For the text-containing cell, return its midpoint in (x, y) coordinate format. 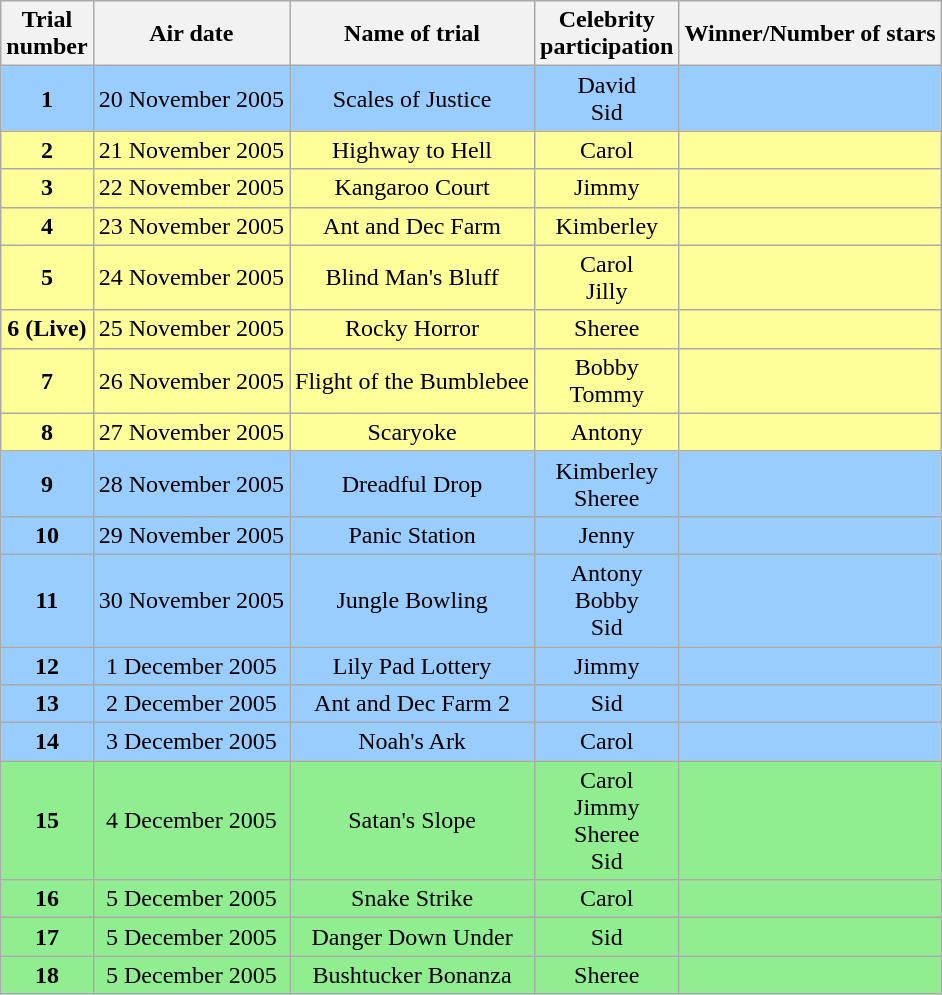
14 (47, 742)
Scaryoke (412, 432)
5 (47, 278)
1 December 2005 (191, 665)
7 (47, 380)
Carol Jilly (607, 278)
20 November 2005 (191, 98)
26 November 2005 (191, 380)
Air date (191, 34)
2 (47, 150)
Celebrityparticipation (607, 34)
13 (47, 704)
2 December 2005 (191, 704)
12 (47, 665)
25 November 2005 (191, 329)
Noah's Ark (412, 742)
Antony Bobby Sid (607, 600)
Jungle Bowling (412, 600)
21 November 2005 (191, 150)
Highway to Hell (412, 150)
15 (47, 820)
Ant and Dec Farm 2 (412, 704)
4 December 2005 (191, 820)
1 (47, 98)
Flight of the Bumblebee (412, 380)
Kimberley (607, 226)
22 November 2005 (191, 188)
Scales of Justice (412, 98)
6 (Live) (47, 329)
17 (47, 937)
18 (47, 975)
24 November 2005 (191, 278)
Blind Man's Bluff (412, 278)
Panic Station (412, 535)
9 (47, 484)
Lily Pad Lottery (412, 665)
David Sid (607, 98)
Jenny (607, 535)
Snake Strike (412, 899)
3 December 2005 (191, 742)
Trialnumber (47, 34)
4 (47, 226)
29 November 2005 (191, 535)
Antony (607, 432)
Satan's Slope (412, 820)
11 (47, 600)
28 November 2005 (191, 484)
Danger Down Under (412, 937)
Name of trial (412, 34)
3 (47, 188)
Kangaroo Court (412, 188)
Bobby Tommy (607, 380)
8 (47, 432)
30 November 2005 (191, 600)
Winner/Number of stars (810, 34)
Kimberley Sheree (607, 484)
10 (47, 535)
Dreadful Drop (412, 484)
Carol Jimmy Sheree Sid (607, 820)
16 (47, 899)
23 November 2005 (191, 226)
Rocky Horror (412, 329)
Bushtucker Bonanza (412, 975)
27 November 2005 (191, 432)
Ant and Dec Farm (412, 226)
